For the text-containing cell, return its midpoint in (x, y) coordinate format. 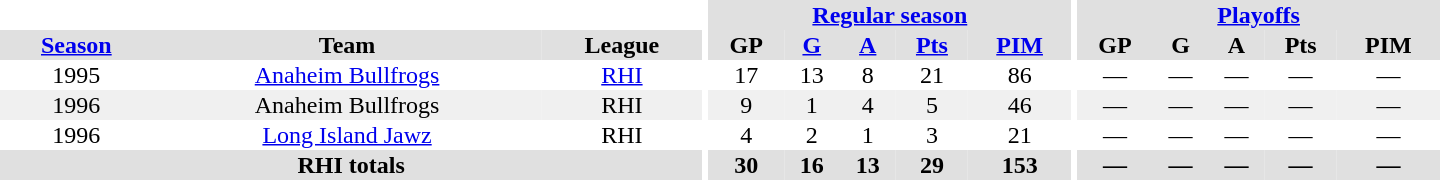
17 (746, 75)
Playoffs (1258, 15)
2 (812, 135)
9 (746, 105)
RHI totals (351, 165)
153 (1020, 165)
30 (746, 165)
8 (868, 75)
46 (1020, 105)
1995 (76, 75)
Regular season (890, 15)
29 (932, 165)
86 (1020, 75)
League (622, 45)
5 (932, 105)
Team (348, 45)
3 (932, 135)
16 (812, 165)
Long Island Jawz (348, 135)
Season (76, 45)
